Provide the (x, y) coordinate of the cell's center where the given text is located.  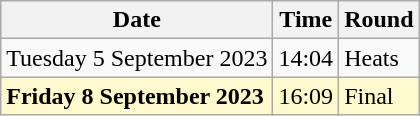
Time (306, 20)
Round (379, 20)
16:09 (306, 96)
Friday 8 September 2023 (137, 96)
Date (137, 20)
Tuesday 5 September 2023 (137, 58)
Heats (379, 58)
Final (379, 96)
14:04 (306, 58)
